Search for the cell housing the specified text and yield its (x, y) center coordinate. 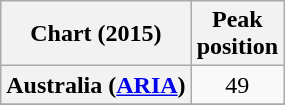
49 (237, 85)
Australia (ARIA) (96, 85)
Chart (2015) (96, 34)
Peakposition (237, 34)
